Locate the cell with the specified text and output its [x, y] center coordinate. 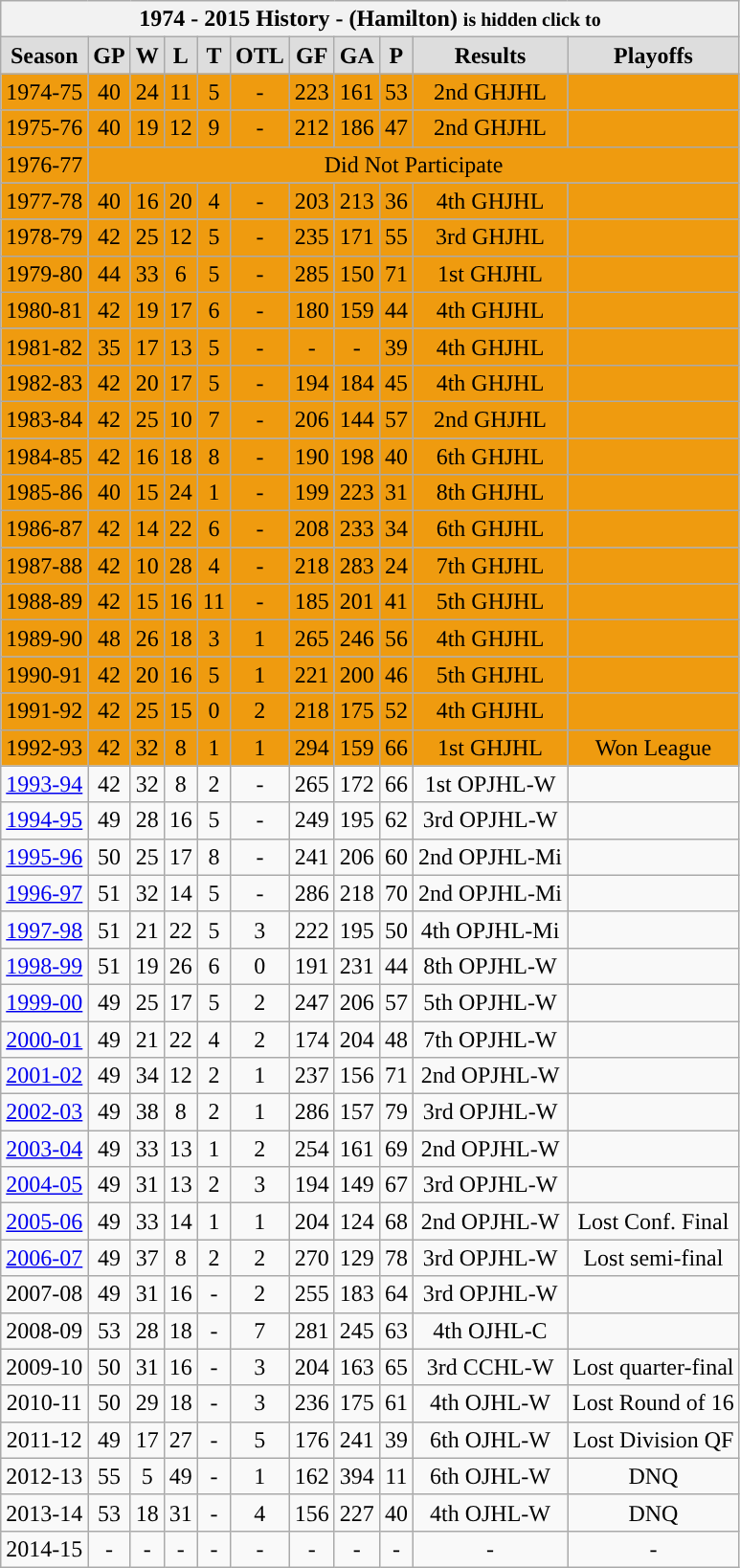
1989-90 [44, 638]
60 [396, 857]
67 [396, 1185]
61 [396, 1403]
2004-05 [44, 1185]
1974-75 [44, 92]
2010-11 [44, 1403]
1976-77 [44, 165]
186 [356, 128]
47 [396, 128]
8th GHJHL [490, 493]
227 [356, 1512]
171 [356, 237]
2007-08 [44, 1294]
201 [356, 602]
213 [356, 201]
7th OPJHL-W [490, 1039]
1st OPJHL-W [490, 784]
1997-98 [44, 930]
2011-12 [44, 1440]
63 [396, 1331]
4th OJHL-C [490, 1331]
231 [356, 966]
2005-06 [44, 1221]
184 [356, 383]
1996-97 [44, 893]
1975-76 [44, 128]
283 [356, 566]
1980-81 [44, 310]
294 [312, 748]
52 [396, 711]
GP [109, 56]
62 [396, 820]
2009-10 [44, 1367]
1987-88 [44, 566]
41 [396, 602]
4th OPJHL-Mi [490, 930]
Lost Round of 16 [654, 1403]
281 [312, 1331]
2013-14 [44, 1512]
270 [312, 1258]
1983-84 [44, 419]
1978-79 [44, 237]
Playoffs [654, 56]
208 [312, 529]
45 [396, 383]
172 [356, 784]
157 [356, 1112]
79 [396, 1112]
200 [356, 675]
1984-85 [44, 457]
2012-13 [44, 1476]
255 [312, 1294]
1982-83 [44, 383]
222 [312, 930]
Results [490, 56]
245 [356, 1331]
1981-82 [44, 347]
2003-04 [44, 1149]
1999-00 [44, 1002]
221 [312, 675]
394 [356, 1476]
235 [312, 237]
150 [356, 274]
Lost quarter-final [654, 1367]
Lost Division QF [654, 1440]
64 [396, 1294]
247 [312, 1002]
9 [213, 128]
L [180, 56]
2001-02 [44, 1076]
GA [356, 56]
176 [312, 1440]
129 [356, 1258]
180 [312, 310]
36 [396, 201]
46 [396, 675]
183 [356, 1294]
8th OPJHL-W [490, 966]
3rd GHJHL [490, 237]
149 [356, 1185]
38 [147, 1112]
2006-07 [44, 1258]
1995-96 [44, 857]
7th GHJHL [490, 566]
144 [356, 419]
191 [312, 966]
185 [312, 602]
Won League [654, 748]
1991-92 [44, 711]
1988-89 [44, 602]
GF [312, 56]
5th OPJHL-W [490, 1002]
212 [312, 128]
W [147, 56]
56 [396, 638]
124 [356, 1221]
254 [312, 1149]
2002-03 [44, 1112]
68 [396, 1221]
233 [356, 529]
37 [147, 1258]
190 [312, 457]
1994-95 [44, 820]
1990-91 [44, 675]
2014-15 [44, 1549]
27 [180, 1440]
1986-87 [44, 529]
198 [356, 457]
Season [44, 56]
203 [312, 201]
65 [396, 1367]
2008-09 [44, 1331]
69 [396, 1149]
1992-93 [44, 748]
1979-80 [44, 274]
P [396, 56]
T [213, 56]
199 [312, 493]
1974 - 2015 History - (Hamilton) is hidden click to [370, 19]
249 [312, 820]
163 [356, 1367]
Lost semi-final [654, 1258]
29 [147, 1403]
174 [312, 1039]
Did Not Participate [414, 165]
246 [356, 638]
35 [109, 347]
1993-94 [44, 784]
237 [312, 1076]
70 [396, 893]
285 [312, 274]
1998-99 [44, 966]
Lost Conf. Final [654, 1221]
78 [396, 1258]
1977-78 [44, 201]
2000-01 [44, 1039]
3rd CCHL-W [490, 1367]
OTL [259, 56]
1985-86 [44, 493]
236 [312, 1403]
162 [312, 1476]
